Identify which cell holds the provided text, then report its (x, y) central coordinate. 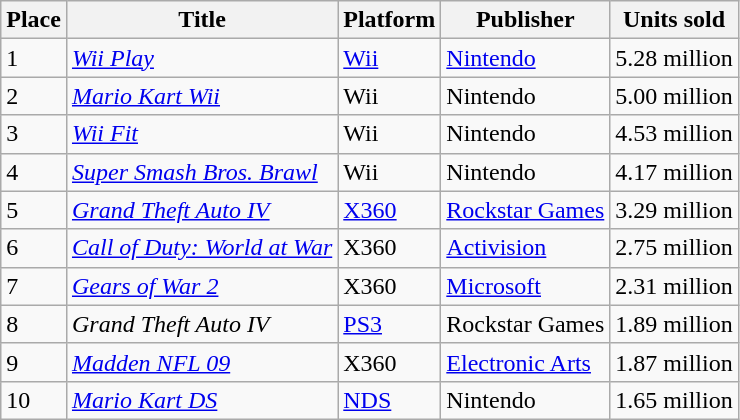
10 (34, 400)
Platform (390, 20)
Super Smash Bros. Brawl (202, 172)
Call of Duty: World at War (202, 248)
Wii Play (202, 58)
5.00 million (674, 96)
Wii Fit (202, 134)
4.17 million (674, 172)
4 (34, 172)
1 (34, 58)
Mario Kart Wii (202, 96)
7 (34, 286)
PS3 (390, 324)
1.89 million (674, 324)
5 (34, 210)
Gears of War 2 (202, 286)
5.28 million (674, 58)
3.29 million (674, 210)
Publisher (526, 20)
1.87 million (674, 362)
NDS (390, 400)
1.65 million (674, 400)
Electronic Arts (526, 362)
9 (34, 362)
2.31 million (674, 286)
Place (34, 20)
Madden NFL 09 (202, 362)
4.53 million (674, 134)
8 (34, 324)
2 (34, 96)
3 (34, 134)
2.75 million (674, 248)
Mario Kart DS (202, 400)
Microsoft (526, 286)
6 (34, 248)
Title (202, 20)
Activision (526, 248)
Units sold (674, 20)
